Find where the given text appears and provide that cell's center as [X, Y] coordinate. 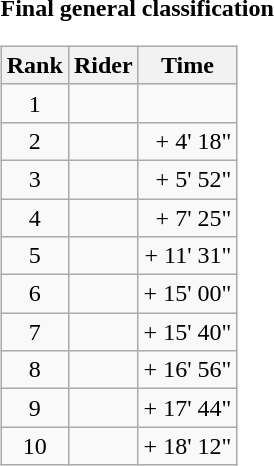
Rank [34, 65]
2 [34, 141]
3 [34, 179]
Time [188, 65]
10 [34, 446]
+ 5' 52" [188, 179]
Rider [103, 65]
+ 15' 00" [188, 294]
+ 11' 31" [188, 256]
+ 16' 56" [188, 370]
8 [34, 370]
9 [34, 408]
6 [34, 294]
+ 17' 44" [188, 408]
+ 4' 18" [188, 141]
1 [34, 103]
+ 7' 25" [188, 217]
+ 15' 40" [188, 332]
4 [34, 217]
7 [34, 332]
5 [34, 256]
+ 18' 12" [188, 446]
